Extract the [x, y] coordinate from the center of the cell holding the provided text.  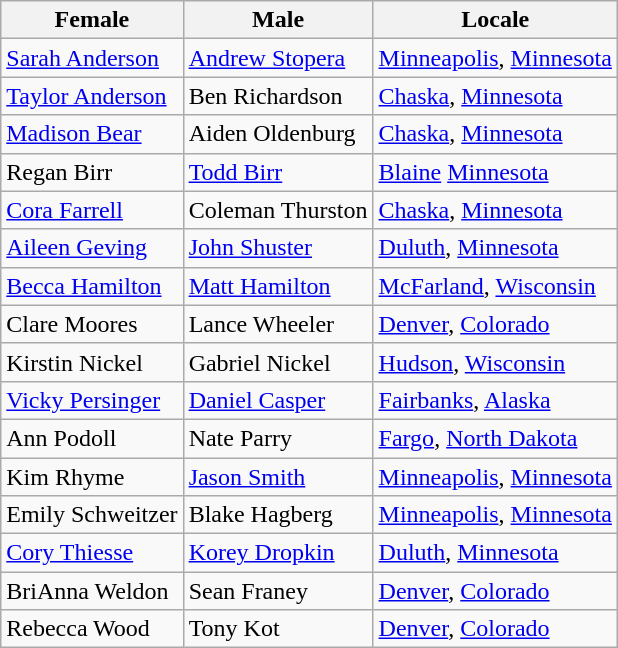
Ben Richardson [278, 96]
Jason Smith [278, 477]
Taylor Anderson [92, 96]
Coleman Thurston [278, 210]
Aiden Oldenburg [278, 134]
Aileen Geving [92, 248]
BriAnna Weldon [92, 591]
Tony Kot [278, 629]
Hudson, Wisconsin [495, 362]
Andrew Stopera [278, 58]
Emily Schweitzer [92, 515]
John Shuster [278, 248]
Matt Hamilton [278, 286]
Fairbanks, Alaska [495, 400]
Female [92, 20]
Cora Farrell [92, 210]
Lance Wheeler [278, 324]
Fargo, North Dakota [495, 438]
Nate Parry [278, 438]
Sean Franey [278, 591]
Korey Dropkin [278, 553]
Becca Hamilton [92, 286]
Blake Hagberg [278, 515]
Locale [495, 20]
Sarah Anderson [92, 58]
Male [278, 20]
Blaine Minnesota [495, 172]
Madison Bear [92, 134]
Kirstin Nickel [92, 362]
Daniel Casper [278, 400]
Kim Rhyme [92, 477]
McFarland, Wisconsin [495, 286]
Gabriel Nickel [278, 362]
Cory Thiesse [92, 553]
Ann Podoll [92, 438]
Todd Birr [278, 172]
Rebecca Wood [92, 629]
Regan Birr [92, 172]
Vicky Persinger [92, 400]
Clare Moores [92, 324]
